Determine the (x, y) coordinate at the center of the cell enclosing the given text.  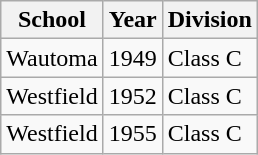
Division (210, 20)
1952 (132, 96)
Wautoma (52, 58)
School (52, 20)
1955 (132, 134)
Year (132, 20)
1949 (132, 58)
